Capture the cell that displays the provided text and extract its [X, Y] central coordinate. 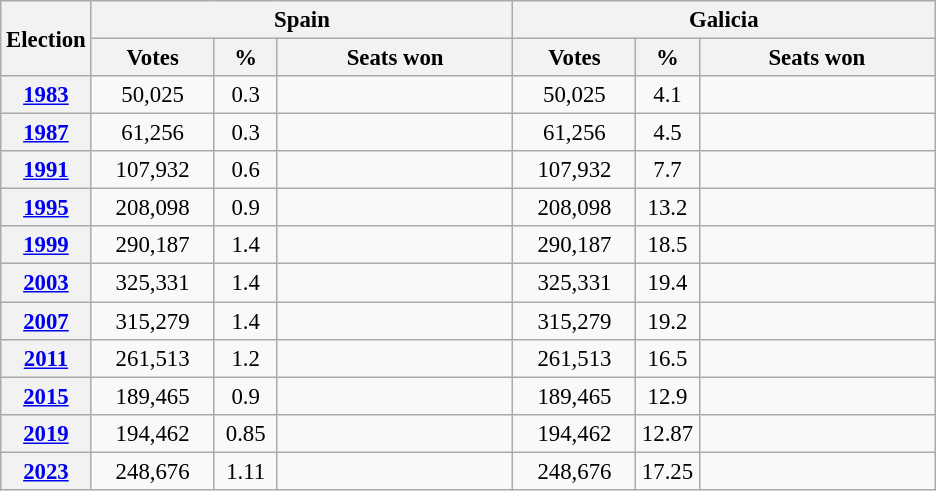
1999 [46, 245]
16.5 [668, 358]
4.5 [668, 133]
7.7 [668, 170]
19.2 [668, 321]
2003 [46, 283]
1.11 [246, 471]
17.25 [668, 471]
1.2 [246, 358]
18.5 [668, 245]
Election [46, 38]
1983 [46, 95]
2011 [46, 358]
Galicia [724, 20]
12.9 [668, 396]
1995 [46, 208]
19.4 [668, 283]
2015 [46, 396]
12.87 [668, 433]
Spain [302, 20]
1987 [46, 133]
2007 [46, 321]
4.1 [668, 95]
1991 [46, 170]
0.6 [246, 170]
2023 [46, 471]
2019 [46, 433]
0.85 [246, 433]
13.2 [668, 208]
